Find where the given text appears and provide that cell's center as (X, Y) coordinate. 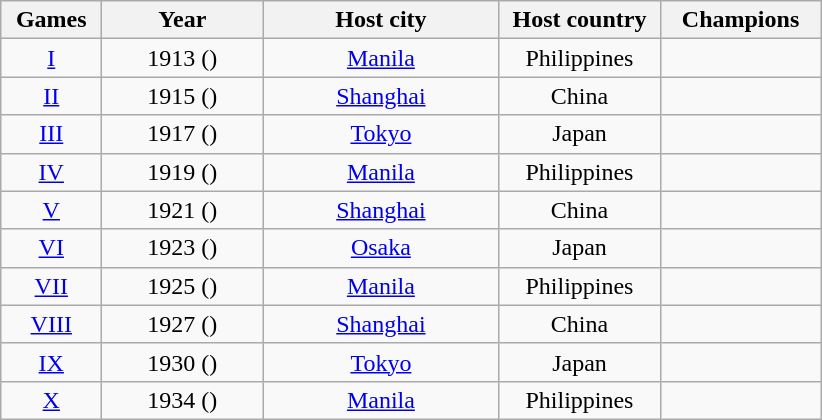
X (52, 400)
Games (52, 20)
1913 () (182, 58)
IX (52, 362)
II (52, 96)
IV (52, 172)
Year (182, 20)
III (52, 134)
VIII (52, 324)
1930 () (182, 362)
1915 () (182, 96)
1921 () (182, 210)
Host city (381, 20)
1917 () (182, 134)
Osaka (381, 248)
VII (52, 286)
1925 () (182, 286)
Champions (740, 20)
1923 () (182, 248)
V (52, 210)
1919 () (182, 172)
VI (52, 248)
I (52, 58)
1927 () (182, 324)
Host country (580, 20)
1934 () (182, 400)
